Scan for the cell matching the given text and deliver its (X, Y) coordinate at center. 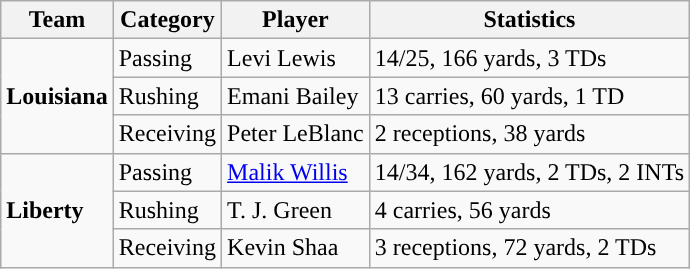
Player (296, 20)
Levi Lewis (296, 58)
Malik Willis (296, 172)
T. J. Green (296, 210)
Team (57, 20)
4 carries, 56 yards (529, 210)
14/25, 166 yards, 3 TDs (529, 58)
13 carries, 60 yards, 1 TD (529, 96)
Liberty (57, 210)
14/34, 162 yards, 2 TDs, 2 INTs (529, 172)
Category (167, 20)
Kevin Shaa (296, 248)
3 receptions, 72 yards, 2 TDs (529, 248)
Louisiana (57, 96)
Peter LeBlanc (296, 134)
2 receptions, 38 yards (529, 134)
Statistics (529, 20)
Emani Bailey (296, 96)
